Provide the (X, Y) coordinate of the cell's center where the given text is located.  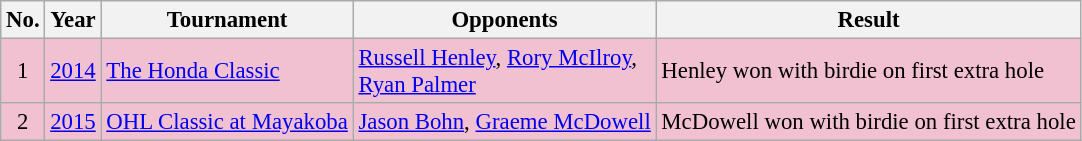
1 (23, 72)
2015 (73, 122)
Tournament (227, 20)
Result (868, 20)
2 (23, 122)
2014 (73, 72)
Year (73, 20)
McDowell won with birdie on first extra hole (868, 122)
Opponents (504, 20)
The Honda Classic (227, 72)
OHL Classic at Mayakoba (227, 122)
Jason Bohn, Graeme McDowell (504, 122)
Russell Henley, Rory McIlroy, Ryan Palmer (504, 72)
Henley won with birdie on first extra hole (868, 72)
No. (23, 20)
